From the cell containing the given text, extract its center point as (X, Y) coordinate. 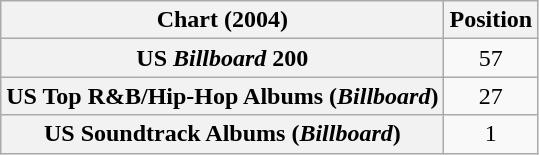
US Soundtrack Albums (Billboard) (222, 134)
US Billboard 200 (222, 58)
Position (491, 20)
US Top R&B/Hip-Hop Albums (Billboard) (222, 96)
27 (491, 96)
1 (491, 134)
57 (491, 58)
Chart (2004) (222, 20)
